For the text-containing cell, return its midpoint in [X, Y] coordinate format. 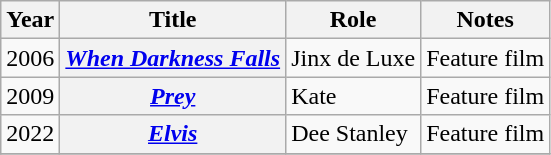
Elvis [173, 134]
Role [354, 20]
When Darkness Falls [173, 58]
Jinx de Luxe [354, 58]
Year [30, 20]
Notes [486, 20]
2009 [30, 96]
Prey [173, 96]
Kate [354, 96]
2006 [30, 58]
Dee Stanley [354, 134]
2022 [30, 134]
Title [173, 20]
